From the cell containing the given text, extract its center point as (x, y) coordinate. 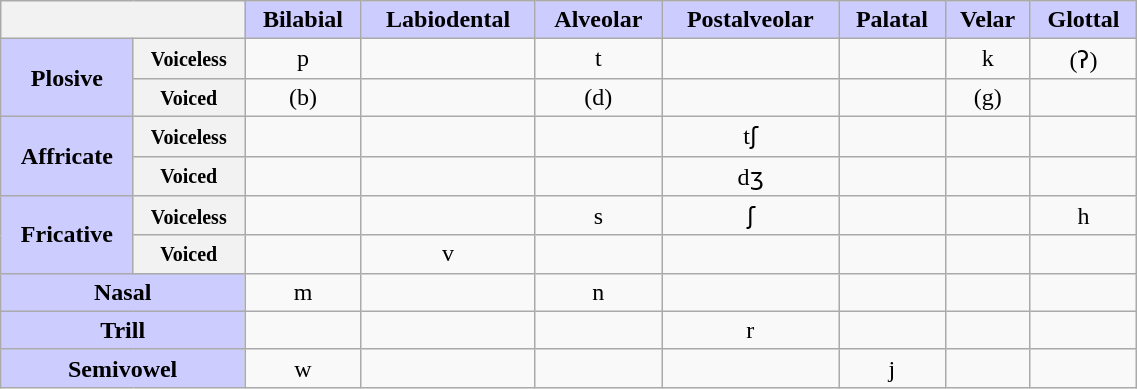
(g) (988, 97)
h (1084, 216)
(b) (304, 97)
r (750, 330)
(d) (598, 97)
Nasal (123, 292)
m (304, 292)
Palatal (892, 20)
tʃ (750, 136)
Alveolar (598, 20)
Fricative (67, 235)
Affricate (67, 156)
Velar (988, 20)
Trill (123, 330)
w (304, 368)
v (448, 254)
k (988, 59)
(ʔ) (1084, 59)
s (598, 216)
t (598, 59)
Plosive (67, 78)
dʒ (750, 176)
p (304, 59)
Postalveolar (750, 20)
j (892, 368)
n (598, 292)
Glottal (1084, 20)
Bilabial (304, 20)
ʃ (750, 216)
Semivowel (123, 368)
Labiodental (448, 20)
